Extract the [x, y] coordinate from the center of the cell holding the provided text.  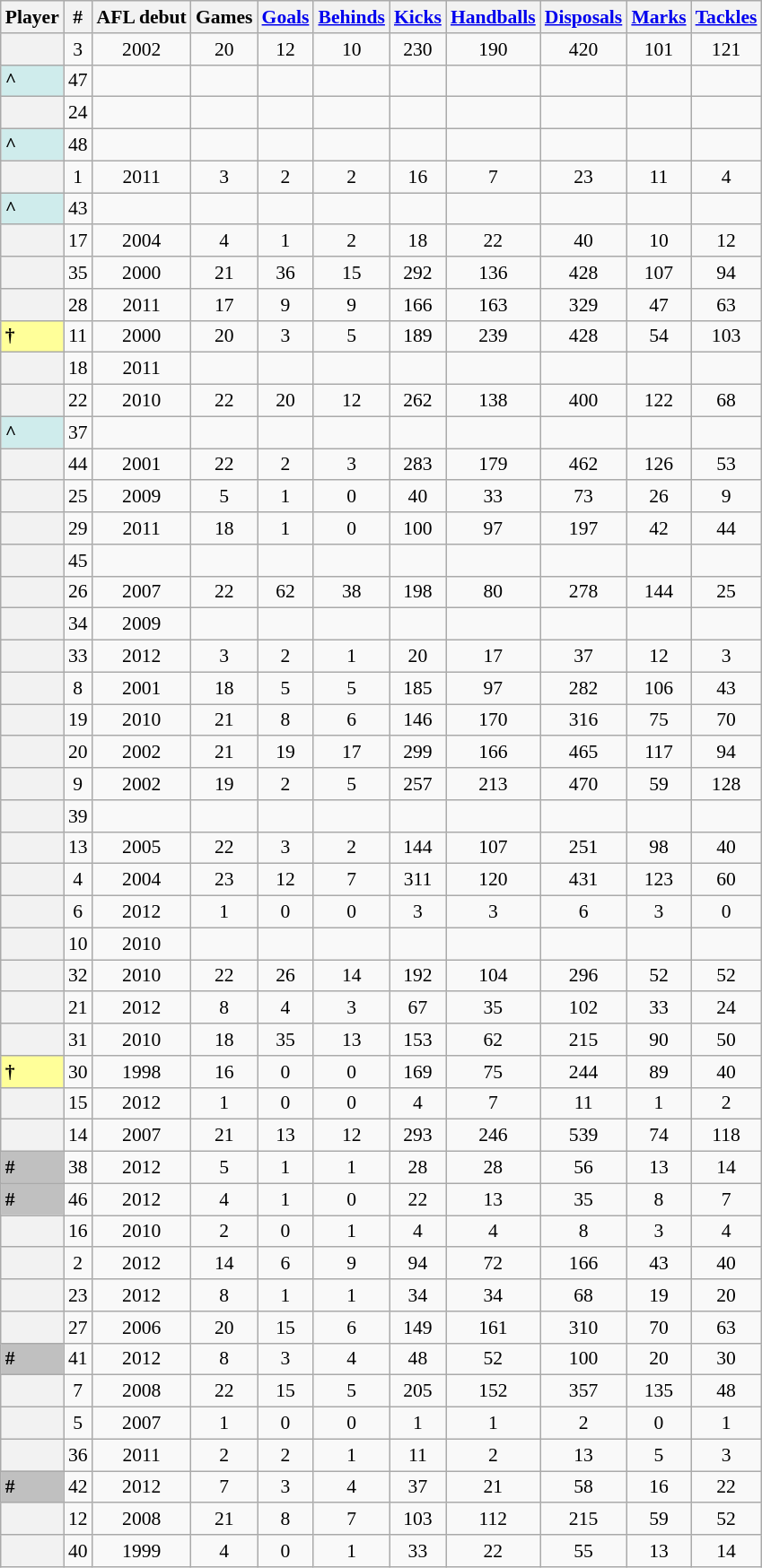
Marks [659, 17]
153 [418, 1040]
136 [494, 273]
169 [418, 1072]
AFL debut [142, 17]
89 [659, 1072]
431 [583, 880]
122 [659, 401]
213 [494, 784]
56 [583, 1168]
39 [78, 816]
278 [583, 592]
32 [78, 976]
Games [224, 17]
420 [583, 49]
239 [494, 336]
Tackles [727, 17]
135 [659, 1391]
126 [659, 465]
80 [494, 592]
246 [494, 1136]
283 [418, 465]
53 [727, 465]
Behinds [352, 17]
1998 [142, 1072]
104 [494, 976]
163 [494, 305]
357 [583, 1391]
161 [494, 1328]
1999 [142, 1551]
106 [659, 688]
2005 [142, 848]
230 [418, 49]
101 [659, 49]
292 [418, 273]
197 [583, 528]
179 [494, 465]
Disposals [583, 17]
293 [418, 1136]
29 [78, 528]
73 [583, 497]
90 [659, 1040]
251 [583, 848]
185 [418, 688]
205 [418, 1391]
149 [418, 1328]
152 [494, 1391]
123 [659, 880]
470 [583, 784]
Goals [285, 17]
316 [583, 720]
67 [418, 1008]
118 [727, 1136]
98 [659, 848]
282 [583, 688]
2006 [142, 1328]
146 [418, 720]
46 [78, 1199]
539 [583, 1136]
257 [418, 784]
465 [583, 753]
329 [583, 305]
55 [583, 1551]
311 [418, 880]
128 [727, 784]
138 [494, 401]
112 [494, 1520]
299 [418, 753]
58 [583, 1487]
244 [583, 1072]
27 [78, 1328]
170 [494, 720]
198 [418, 592]
262 [418, 401]
31 [78, 1040]
310 [583, 1328]
400 [583, 401]
54 [659, 336]
192 [418, 976]
41 [78, 1359]
45 [78, 561]
74 [659, 1136]
121 [727, 49]
296 [583, 976]
Handballs [494, 17]
72 [494, 1264]
50 [727, 1040]
462 [583, 465]
190 [494, 49]
Kicks [418, 17]
120 [494, 880]
Player [32, 17]
117 [659, 753]
102 [583, 1008]
189 [418, 336]
60 [727, 880]
